Identify which cell holds the provided text, then report its (X, Y) central coordinate. 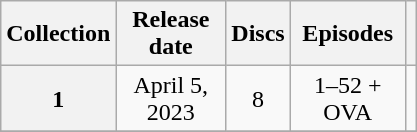
8 (258, 98)
Discs (258, 34)
1 (58, 98)
Episodes (348, 34)
Release date (171, 34)
April 5, 2023 (171, 98)
Collection (58, 34)
1–52 + OVA (348, 98)
